Locate the cell with the specified text and output its [x, y] center coordinate. 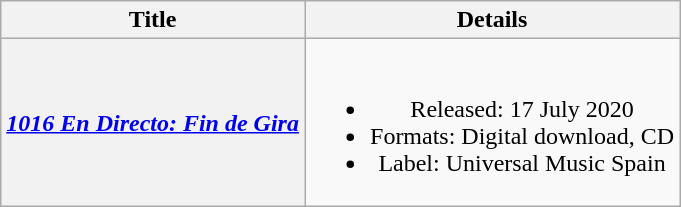
Title [153, 20]
Released: 17 July 2020Formats: Digital download, CDLabel: Universal Music Spain [492, 122]
1016 En Directo: Fin de Gira [153, 122]
Details [492, 20]
